Identify which cell holds the provided text, then report its (X, Y) central coordinate. 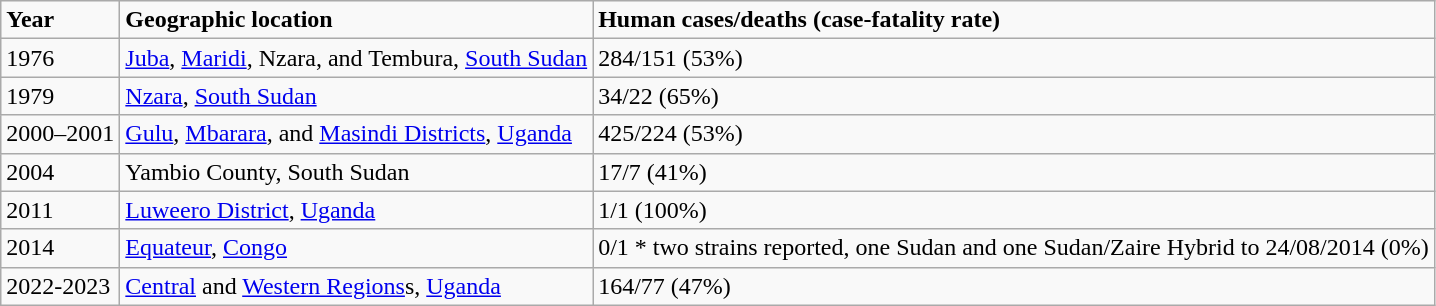
2022-2023 (60, 286)
1979 (60, 96)
1/1 (100%) (1014, 210)
Luweero District, Uganda (356, 210)
164/77 (47%) (1014, 286)
17/7 (41%) (1014, 172)
Nzara, South Sudan (356, 96)
1976 (60, 58)
Juba, Maridi, Nzara, and Tembura, South Sudan (356, 58)
2011 (60, 210)
2014 (60, 248)
Year (60, 20)
Human cases/deaths (case-fatality rate) (1014, 20)
Equateur, Congo (356, 248)
425/224 (53%) (1014, 134)
Geographic location (356, 20)
Gulu, Mbarara, and Masindi Districts, Uganda (356, 134)
34/22 (65%) (1014, 96)
2000–2001 (60, 134)
2004 (60, 172)
Central and Western Regionss, Uganda (356, 286)
0/1 * two strains reported, one Sudan and one Sudan/Zaire Hybrid to 24/08/2014 (0%) (1014, 248)
284/151 (53%) (1014, 58)
Yambio County, South Sudan (356, 172)
